For the text-containing cell, return its midpoint in (X, Y) coordinate format. 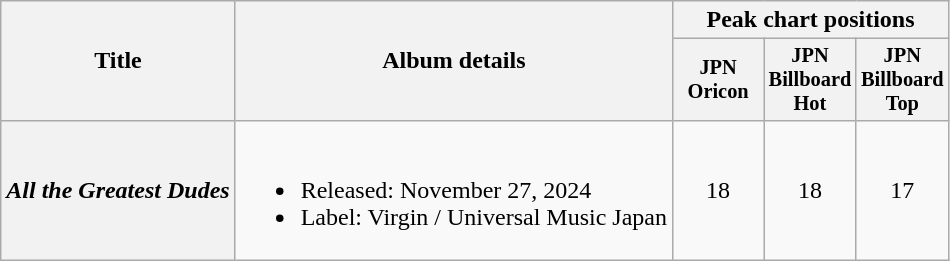
Released: November 27, 2024Label: Virgin / Universal Music Japan (454, 190)
All the Greatest Dudes (118, 190)
Album details (454, 61)
Peak chart positions (810, 20)
JPNBillboardHot (810, 80)
Title (118, 61)
17 (902, 190)
JPNOricon (718, 80)
JPNBillboardTop (902, 80)
